Search for the cell housing the specified text and yield its (X, Y) center coordinate. 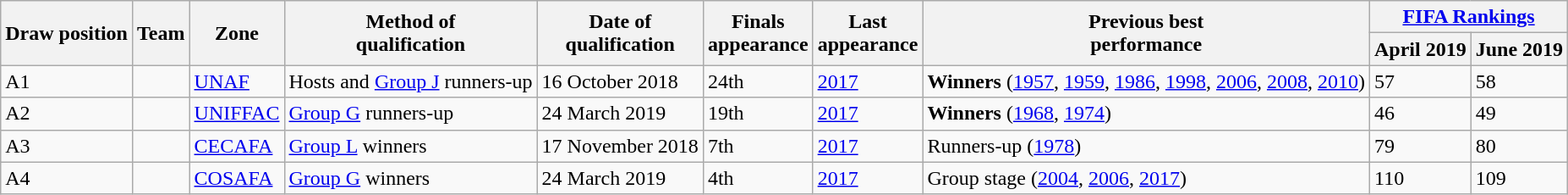
109 (1519, 178)
24th (758, 81)
Method ofqualification (411, 33)
Previous bestperformance (1147, 33)
A3 (67, 146)
58 (1519, 81)
Team (161, 33)
4th (758, 178)
Group L winners (411, 146)
110 (1420, 178)
CECAFA (237, 146)
Finalsappearance (758, 33)
FIFA Rankings (1468, 17)
A2 (67, 114)
Hosts and Group J runners-up (411, 81)
80 (1519, 146)
79 (1420, 146)
June 2019 (1519, 49)
49 (1519, 114)
46 (1420, 114)
19th (758, 114)
Lastappearance (868, 33)
April 2019 (1420, 49)
Group stage (2004, 2006, 2017) (1147, 178)
UNIFFAC (237, 114)
Group G winners (411, 178)
A4 (67, 178)
Runners-up (1978) (1147, 146)
Winners (1968, 1974) (1147, 114)
Date ofqualification (620, 33)
UNAF (237, 81)
A1 (67, 81)
Draw position (67, 33)
17 November 2018 (620, 146)
COSAFA (237, 178)
Group G runners-up (411, 114)
Zone (237, 33)
16 October 2018 (620, 81)
57 (1420, 81)
7th (758, 146)
Winners (1957, 1959, 1986, 1998, 2006, 2008, 2010) (1147, 81)
